Pinpoint the cell where the given text exists, returning its [x, y] midpoint coordinate. 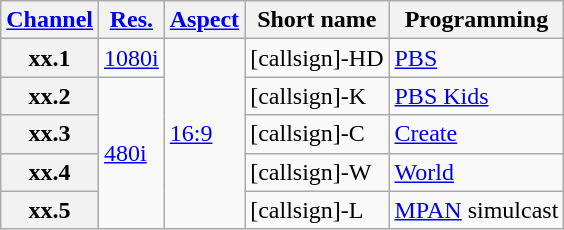
[callsign]-C [317, 134]
MPAN simulcast [476, 210]
[callsign]-K [317, 96]
[callsign]-W [317, 172]
1080i [132, 58]
16:9 [204, 134]
PBS Kids [476, 96]
Res. [132, 20]
Short name [317, 20]
[callsign]-HD [317, 58]
xx.4 [50, 172]
xx.2 [50, 96]
xx.1 [50, 58]
480i [132, 153]
Channel [50, 20]
Aspect [204, 20]
Programming [476, 20]
xx.5 [50, 210]
World [476, 172]
PBS [476, 58]
[callsign]-L [317, 210]
Create [476, 134]
xx.3 [50, 134]
